From the cell containing the given text, extract its center point as (x, y) coordinate. 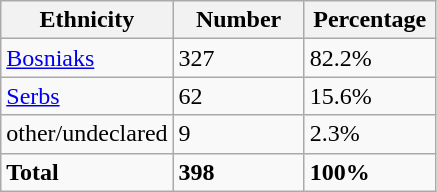
Serbs (87, 96)
9 (238, 134)
327 (238, 58)
Ethnicity (87, 20)
2.3% (370, 134)
Percentage (370, 20)
Number (238, 20)
other/undeclared (87, 134)
82.2% (370, 58)
15.6% (370, 96)
Total (87, 172)
100% (370, 172)
62 (238, 96)
Bosniaks (87, 58)
398 (238, 172)
